For the text-containing cell, return its midpoint in [X, Y] coordinate format. 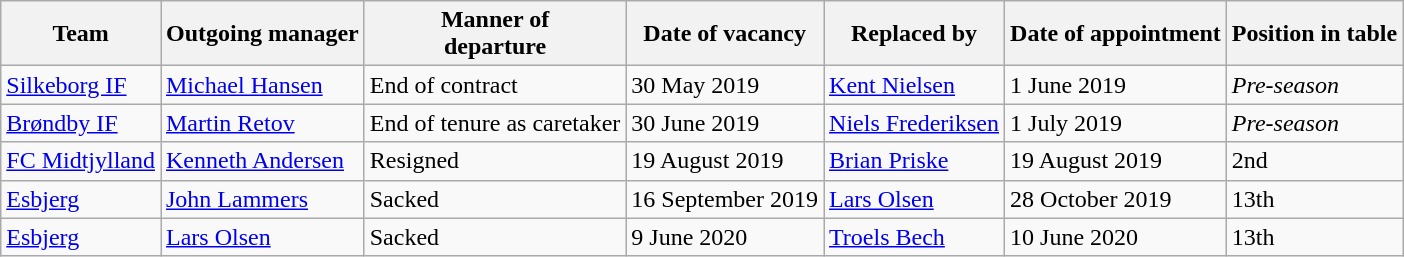
Silkeborg IF [81, 85]
9 June 2020 [725, 237]
1 June 2019 [1116, 85]
Manner ofdeparture [495, 34]
16 September 2019 [725, 199]
Kent Nielsen [914, 85]
Niels Frederiksen [914, 123]
28 October 2019 [1116, 199]
Kenneth Andersen [262, 161]
Brian Priske [914, 161]
Replaced by [914, 34]
30 May 2019 [725, 85]
Date of vacancy [725, 34]
End of tenure as caretaker [495, 123]
Michael Hansen [262, 85]
Outgoing manager [262, 34]
10 June 2020 [1116, 237]
Position in table [1314, 34]
Date of appointment [1116, 34]
Team [81, 34]
1 July 2019 [1116, 123]
FC Midtjylland [81, 161]
Resigned [495, 161]
Brøndby IF [81, 123]
End of contract [495, 85]
John Lammers [262, 199]
Troels Bech [914, 237]
Martin Retov [262, 123]
2nd [1314, 161]
30 June 2019 [725, 123]
